Return the [X, Y] coordinate for the center point of the cell that contains the specified text.  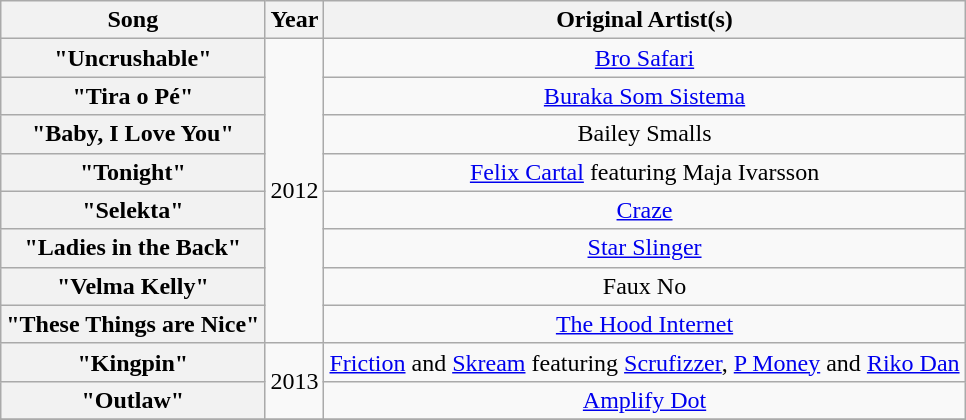
Friction and Skream featuring Scrufizzer, P Money and Riko Dan [644, 362]
Faux No [644, 286]
"Uncrushable" [133, 58]
2012 [294, 191]
Craze [644, 210]
"Ladies in the Back" [133, 248]
"Baby, I Love You" [133, 134]
"Tira o Pé" [133, 96]
Bailey Smalls [644, 134]
"These Things are Nice" [133, 324]
"Kingpin" [133, 362]
Buraka Som Sistema [644, 96]
The Hood Internet [644, 324]
"Tonight" [133, 172]
Bro Safari [644, 58]
Original Artist(s) [644, 20]
Star Slinger [644, 248]
Song [133, 20]
"Selekta" [133, 210]
Amplify Dot [644, 400]
Felix Cartal featuring Maja Ivarsson [644, 172]
Year [294, 20]
"Velma Kelly" [133, 286]
"Outlaw" [133, 400]
2013 [294, 381]
